For the text-containing cell, return its midpoint in (x, y) coordinate format. 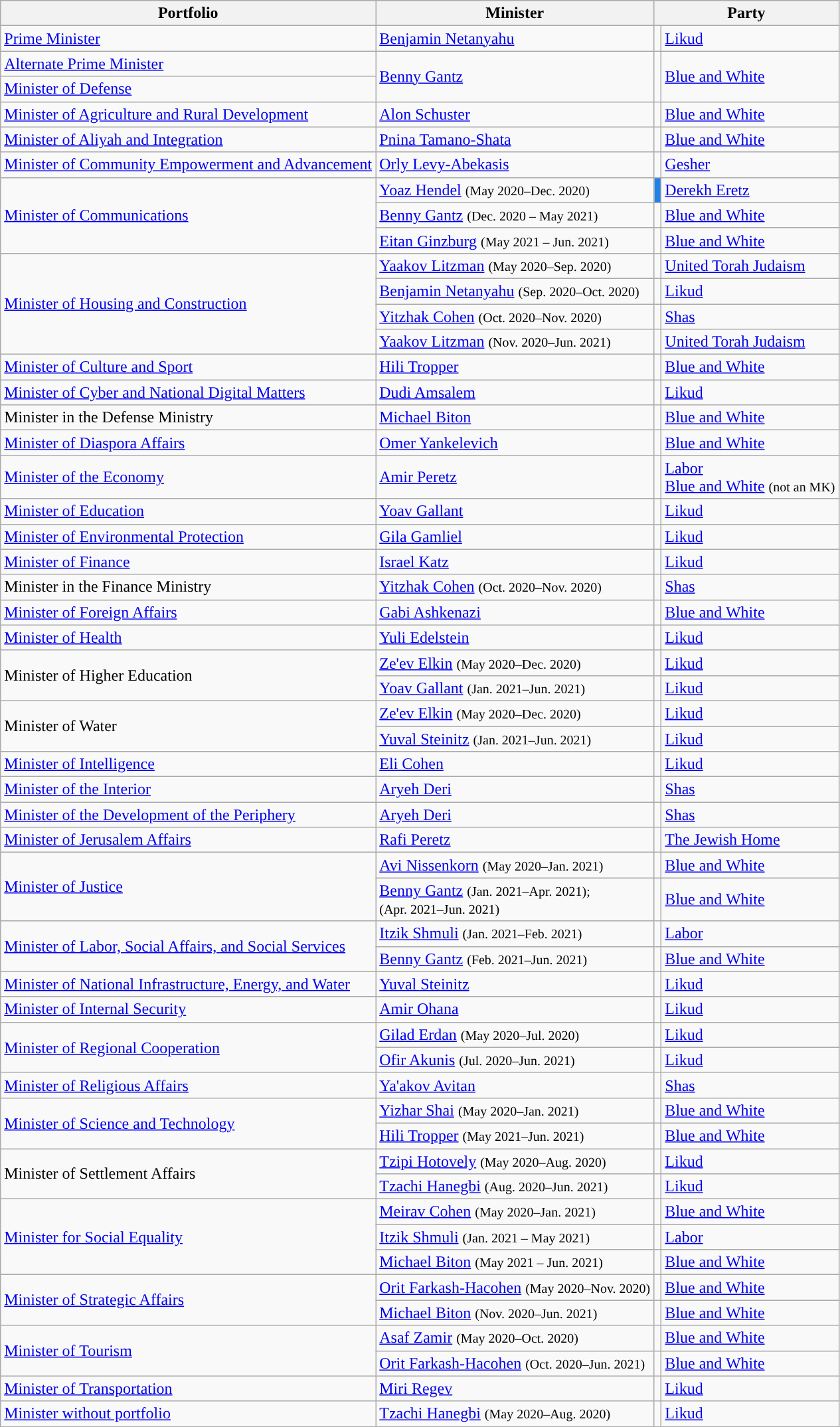
Gila Gamliel (515, 537)
Minister of Communications (189, 215)
Gabi Ashkenazi (515, 612)
Minister of Labor, Social Affairs, and Social Services (189, 946)
Minister (515, 13)
Minister without portfolio (189, 1414)
Minister of Cyber and National Digital Matters (189, 392)
Miri Regev (515, 1388)
Minister of Internal Security (189, 1009)
Ofir Akunis (Jul. 2020–Jun. 2021) (515, 1060)
Yoaz Hendel (May 2020–Dec. 2020) (515, 190)
Yuval Steinitz (Jan. 2021–Jun. 2021) (515, 739)
Minister of Culture and Sport (189, 367)
Yaakov Litzman (May 2020–Sep. 2020) (515, 266)
Benny Gantz (Feb. 2021–Jun. 2021) (515, 959)
Minister of the Development of the Periphery (189, 815)
Minister of Regional Cooperation (189, 1047)
Michael Biton (515, 418)
Yaakov Litzman (Nov. 2020–Jun. 2021) (515, 342)
Tzachi Hanegbi (May 2020–Aug. 2020) (515, 1414)
Minister of Community Empowerment and Advancement (189, 165)
Derekh Eretz (750, 190)
Minister of National Infrastructure, Energy, and Water (189, 984)
Rafi Peretz (515, 840)
Eli Cohen (515, 764)
Minister of Aliyah and Integration (189, 139)
Minister of Finance (189, 562)
Minister of Science and Technology (189, 1123)
Benjamin Netanyahu (Sep. 2020–Oct. 2020) (515, 291)
Party (746, 13)
Yuval Steinitz (515, 984)
Dudi Amsalem (515, 392)
Orly Levy-Abekasis (515, 165)
Alternate Prime Minister (189, 64)
Minister for Social Equality (189, 1237)
Portfolio (189, 13)
Minister of Religious Affairs (189, 1085)
Gilad Erdan (May 2020–Jul. 2020) (515, 1035)
Benny Gantz (515, 76)
Minister of Tourism (189, 1351)
Minister of Health (189, 637)
Michael Biton (May 2021 – Jun. 2021) (515, 1262)
Hili Tropper (May 2021–Jun. 2021) (515, 1135)
Alon Schuster (515, 114)
Minister of Transportation (189, 1388)
Minister of the Economy (189, 477)
Pnina Tamano-Shata (515, 139)
Minister of Education (189, 511)
Prime Minister (189, 39)
Michael Biton (Nov. 2020–Jun. 2021) (515, 1313)
Israel Katz (515, 562)
Yizhar Shai (May 2020–Jan. 2021) (515, 1110)
The Jewish Home (750, 840)
Minister of Diaspora Affairs (189, 443)
Amir Ohana (515, 1009)
Asaf Zamir (May 2020–Oct. 2020) (515, 1338)
Orit Farkash-Hacohen (Oct. 2020–Jun. 2021) (515, 1363)
Itzik Shmuli (Jan. 2021 – May 2021) (515, 1237)
Amir Peretz (515, 477)
LaborBlue and White (not an MK) (750, 477)
Yoav Gallant (Jan. 2021–Jun. 2021) (515, 688)
Benny Gantz (Jan. 2021–Apr. 2021);(Apr. 2021–Jun. 2021) (515, 899)
Minister in the Defense Ministry (189, 418)
Minister of Foreign Affairs (189, 612)
Minister of Defense (189, 89)
Hili Tropper (515, 367)
Minister of Housing and Construction (189, 303)
Minister of Strategic Affairs (189, 1300)
Ya'akov Avitan (515, 1085)
Minister of Justice (189, 887)
Minister of Environmental Protection (189, 537)
Omer Yankelevich (515, 443)
Avi Nissenkorn (May 2020–Jan. 2021) (515, 865)
Eitan Ginzburg (May 2021 – Jun. 2021) (515, 240)
Tzachi Hanegbi (Aug. 2020–Jun. 2021) (515, 1187)
Minister of Agriculture and Rural Development (189, 114)
Tzipi Hotovely (May 2020–Aug. 2020) (515, 1161)
Gesher (750, 165)
Minister of Higher Education (189, 675)
Minister of Settlement Affairs (189, 1174)
Minister of Intelligence (189, 764)
Minister in the Finance Ministry (189, 587)
Meirav Cohen (May 2020–Jan. 2021) (515, 1212)
Yuli Edelstein (515, 637)
Orit Farkash-Hacohen (May 2020–Nov. 2020) (515, 1288)
Benjamin Netanyahu (515, 39)
Minister of Jerusalem Affairs (189, 840)
Minister of Water (189, 726)
Itzik Shmuli (Jan. 2021–Feb. 2021) (515, 934)
Minister of the Interior (189, 790)
Yoav Gallant (515, 511)
Benny Gantz (Dec. 2020 – May 2021) (515, 215)
